Return (x, y) of the center of cell containing provided text 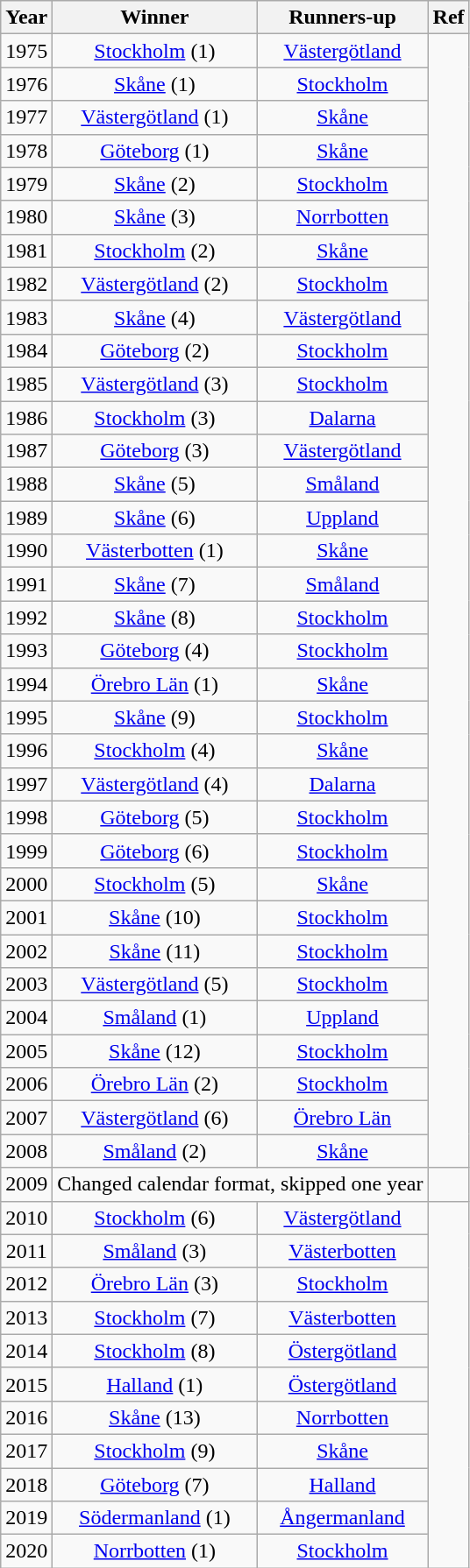
2008 (26, 1151)
1979 (26, 184)
Skåne (8) (154, 618)
Year (26, 18)
Västerbotten (1) (154, 551)
Skåne (6) (154, 518)
Stockholm (5) (154, 884)
2009 (26, 1184)
Västergötland (2) (154, 284)
Skåne (9) (154, 717)
1986 (26, 418)
Ångermanland (342, 1518)
Norrbotten (1) (154, 1551)
1993 (26, 651)
2012 (26, 1284)
Ref (449, 18)
Västergötland (4) (154, 784)
2001 (26, 917)
2005 (26, 1051)
Västergötland (5) (154, 985)
2019 (26, 1518)
1997 (26, 784)
Göteborg (6) (154, 851)
Örebro Län (3) (154, 1284)
Skåne (12) (154, 1051)
Stockholm (6) (154, 1218)
Winner (154, 18)
Stockholm (4) (154, 751)
2002 (26, 950)
Stockholm (7) (154, 1317)
2015 (26, 1384)
Örebro Län (1) (154, 684)
1999 (26, 851)
2013 (26, 1317)
Göteborg (2) (154, 350)
1998 (26, 817)
1977 (26, 117)
Halland (1) (154, 1384)
1994 (26, 684)
Halland (342, 1485)
1982 (26, 284)
2011 (26, 1251)
2006 (26, 1084)
Skåne (11) (154, 950)
Skåne (3) (154, 217)
1975 (26, 51)
Changed calendar format, skipped one year (240, 1184)
Västergötland (3) (154, 384)
2020 (26, 1551)
2018 (26, 1485)
Göteborg (7) (154, 1485)
Västergötland (1) (154, 117)
Skåne (7) (154, 584)
Örebro Län (2) (154, 1084)
Skåne (10) (154, 917)
Stockholm (2) (154, 251)
2007 (26, 1118)
Skåne (4) (154, 317)
2016 (26, 1417)
1978 (26, 151)
Göteborg (5) (154, 817)
1995 (26, 717)
Stockholm (8) (154, 1351)
Örebro Län (342, 1118)
1980 (26, 217)
1984 (26, 350)
Runners-up (342, 18)
Göteborg (4) (154, 651)
Småland (2) (154, 1151)
Göteborg (1) (154, 151)
Stockholm (9) (154, 1451)
Skåne (13) (154, 1417)
1996 (26, 751)
1987 (26, 451)
1991 (26, 584)
2014 (26, 1351)
1989 (26, 518)
1985 (26, 384)
Västergötland (6) (154, 1118)
1983 (26, 317)
2003 (26, 985)
Stockholm (1) (154, 51)
2000 (26, 884)
Göteborg (3) (154, 451)
1988 (26, 484)
1976 (26, 84)
Skåne (5) (154, 484)
1990 (26, 551)
2004 (26, 1018)
1992 (26, 618)
2010 (26, 1218)
Småland (3) (154, 1251)
1981 (26, 251)
Skåne (1) (154, 84)
Södermanland (1) (154, 1518)
Skåne (2) (154, 184)
Stockholm (3) (154, 418)
2017 (26, 1451)
Småland (1) (154, 1018)
